Provide the (x, y) coordinate of the cell's center where the given text is located.  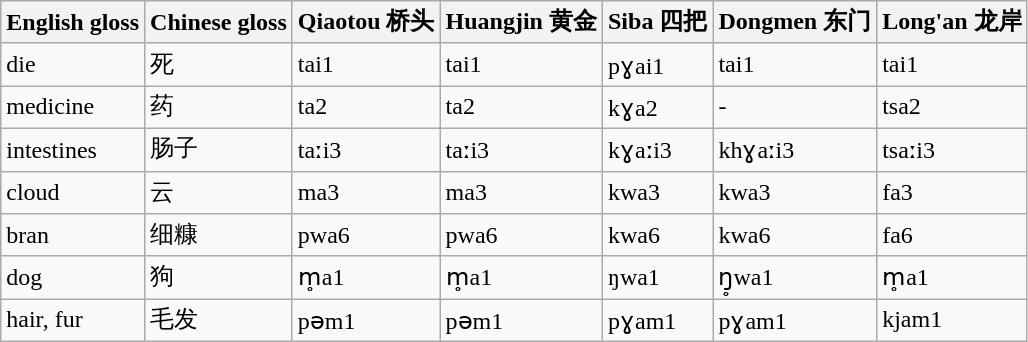
ŋ̥wa1 (795, 278)
药 (219, 108)
cloud (73, 192)
bran (73, 236)
狗 (219, 278)
khɣaːi3 (795, 150)
English gloss (73, 22)
Dongmen 东门 (795, 22)
dog (73, 278)
ŋwa1 (657, 278)
云 (219, 192)
kjam1 (952, 320)
死 (219, 64)
kɣaːi3 (657, 150)
- (795, 108)
medicine (73, 108)
die (73, 64)
Chinese gloss (219, 22)
hair, fur (73, 320)
kɣa2 (657, 108)
fa3 (952, 192)
fa6 (952, 236)
细糠 (219, 236)
肠子 (219, 150)
Huangjin 黄金 (521, 22)
intestines (73, 150)
Long'an 龙岸 (952, 22)
tsa2 (952, 108)
毛发 (219, 320)
pɣai1 (657, 64)
Siba 四把 (657, 22)
Qiaotou 桥头 (366, 22)
tsaːi3 (952, 150)
